Capture the cell that displays the provided text and extract its [x, y] central coordinate. 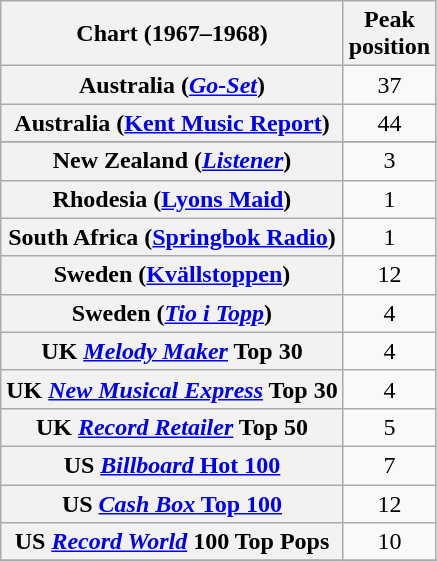
44 [389, 123]
Australia (Go-Set) [172, 85]
US Record World 100 Top Pops [172, 542]
UK Record Retailer Top 50 [172, 427]
UK Melody Maker Top 30 [172, 351]
Australia (Kent Music Report) [172, 123]
Sweden (Tio i Topp) [172, 313]
UK New Musical Express Top 30 [172, 389]
5 [389, 427]
37 [389, 85]
New Zealand (Listener) [172, 161]
US Billboard Hot 100 [172, 465]
Peakposition [389, 34]
3 [389, 161]
10 [389, 542]
Chart (1967–1968) [172, 34]
7 [389, 465]
US Cash Box Top 100 [172, 503]
South Africa (Springbok Radio) [172, 237]
Rhodesia (Lyons Maid) [172, 199]
Sweden (Kvällstoppen) [172, 275]
